Pinpoint the cell where the given text exists, returning its (x, y) midpoint coordinate. 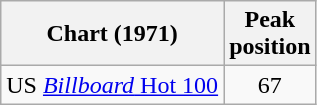
US Billboard Hot 100 (112, 85)
Chart (1971) (112, 34)
67 (270, 85)
Peakposition (270, 34)
